Pinpoint the cell where the given text exists, returning its [x, y] midpoint coordinate. 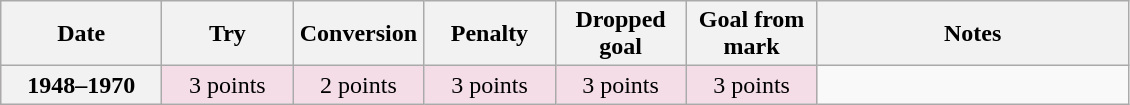
Penalty [490, 34]
1948–1970 [82, 85]
Goal from mark [752, 34]
Notes [972, 34]
2 points [358, 85]
Dropped goal [620, 34]
Date [82, 34]
Conversion [358, 34]
Try [228, 34]
